For the text-containing cell, return its midpoint in (x, y) coordinate format. 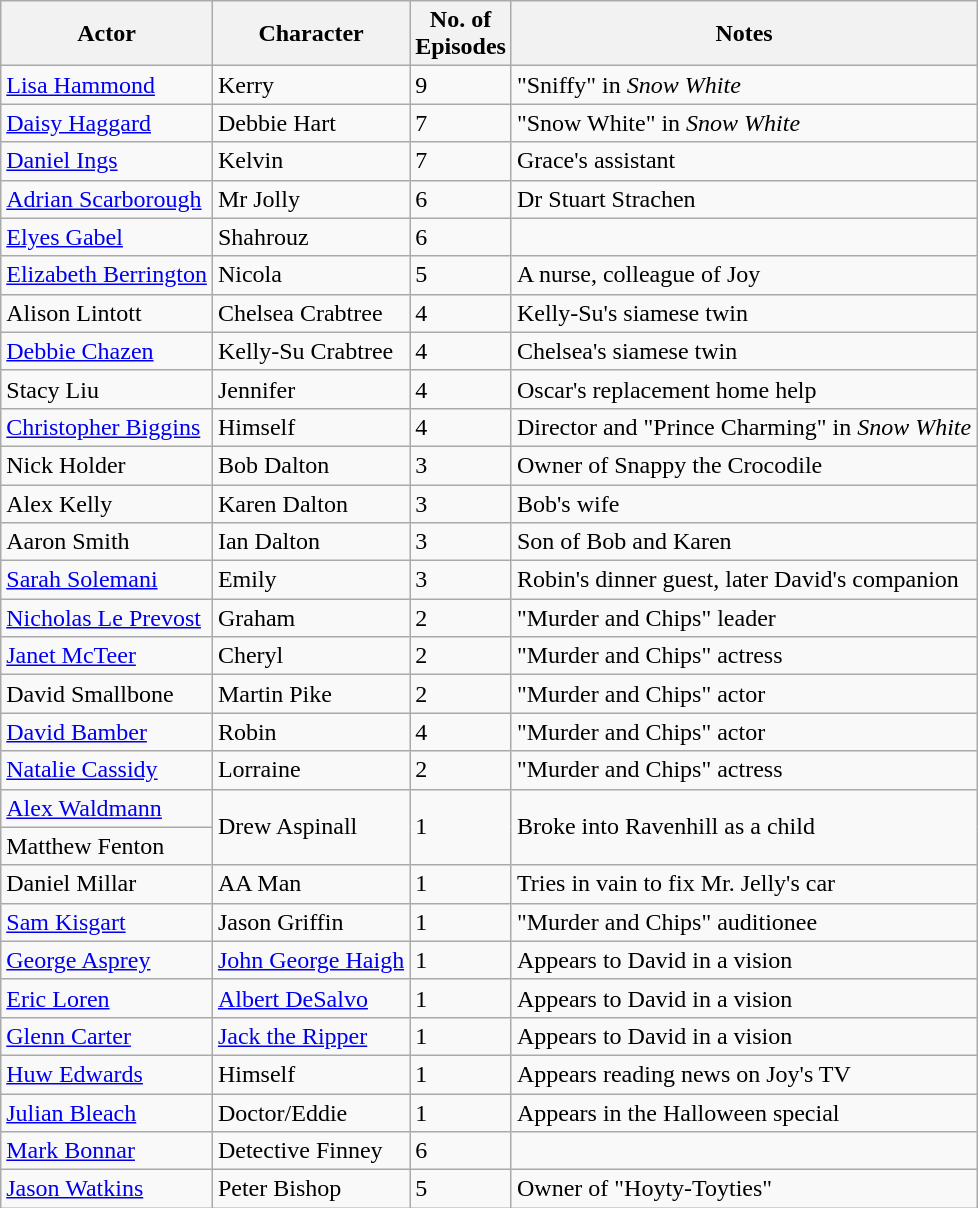
Aaron Smith (107, 542)
Martin Pike (310, 694)
A nurse, colleague of Joy (744, 275)
Stacy Liu (107, 389)
Sam Kisgart (107, 922)
Alison Lintott (107, 313)
Peter Bishop (310, 1189)
Notes (744, 34)
"Murder and Chips" auditionee (744, 922)
Jason Watkins (107, 1189)
Debbie Hart (310, 123)
Kelly-Su Crabtree (310, 351)
Owner of "Hoyty-Toyties" (744, 1189)
Natalie Cassidy (107, 770)
Dr Stuart Strachen (744, 199)
Albert DeSalvo (310, 998)
Elizabeth Berrington (107, 275)
Owner of Snappy the Crocodile (744, 465)
Adrian Scarborough (107, 199)
Son of Bob and Karen (744, 542)
Daniel Millar (107, 884)
Jack the Ripper (310, 1036)
Julian Bleach (107, 1113)
Director and "Prince Charming" in Snow White (744, 427)
Shahrouz (310, 237)
David Smallbone (107, 694)
Bob Dalton (310, 465)
Character (310, 34)
Detective Finney (310, 1151)
Karen Dalton (310, 503)
Elyes Gabel (107, 237)
Lorraine (310, 770)
9 (461, 85)
Appears reading news on Joy's TV (744, 1074)
Janet McTeer (107, 656)
Eric Loren (107, 998)
Doctor/Eddie (310, 1113)
Broke into Ravenhill as a child (744, 827)
John George Haigh (310, 960)
Tries in vain to fix Mr. Jelly's car (744, 884)
Alex Kelly (107, 503)
George Asprey (107, 960)
Kerry (310, 85)
Matthew Fenton (107, 846)
Mark Bonnar (107, 1151)
Lisa Hammond (107, 85)
Grace's assistant (744, 161)
Chelsea Crabtree (310, 313)
Nick Holder (107, 465)
No. ofEpisodes (461, 34)
Daniel Ings (107, 161)
Oscar's replacement home help (744, 389)
Ian Dalton (310, 542)
Drew Aspinall (310, 827)
Jason Griffin (310, 922)
Daisy Haggard (107, 123)
Christopher Biggins (107, 427)
Emily (310, 580)
Glenn Carter (107, 1036)
David Bamber (107, 732)
Nicholas Le Prevost (107, 618)
Graham (310, 618)
Kelly-Su's siamese twin (744, 313)
Robin (310, 732)
Alex Waldmann (107, 808)
"Sniffy" in Snow White (744, 85)
Nicola (310, 275)
Mr Jolly (310, 199)
"Murder and Chips" leader (744, 618)
Huw Edwards (107, 1074)
Actor (107, 34)
Chelsea's siamese twin (744, 351)
Bob's wife (744, 503)
AA Man (310, 884)
Sarah Solemani (107, 580)
"Snow White" in Snow White (744, 123)
Appears in the Halloween special (744, 1113)
Jennifer (310, 389)
Cheryl (310, 656)
Debbie Chazen (107, 351)
Kelvin (310, 161)
Robin's dinner guest, later David's companion (744, 580)
